Output the [X, Y] coordinate of the center of the cell containing the given text.  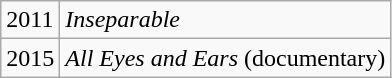
2015 [30, 58]
2011 [30, 20]
All Eyes and Ears (documentary) [226, 58]
Inseparable [226, 20]
